From the cell containing the given text, extract its center point as [x, y] coordinate. 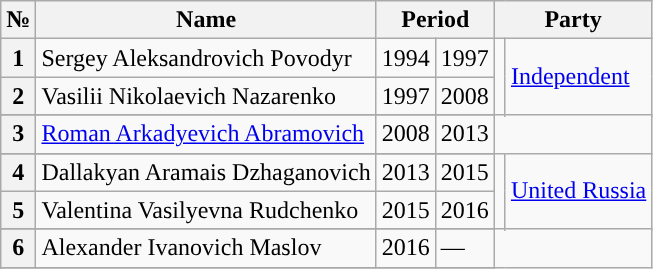
Dallakyan Aramais Dzhaganovich [206, 172]
Alexander Ivanovich Maslov [206, 248]
United Russia [578, 191]
Valentina Vasilyevna Rudchenko [206, 210]
Vasilii Nikolaevich Nazarenko [206, 96]
1994 [406, 58]
Roman Arkadyevich Abramovich [206, 134]
Party [572, 20]
№ [18, 20]
3 [18, 134]
1 [18, 58]
2 [18, 96]
Period [435, 20]
Sergey Aleksandrovich Povodyr [206, 58]
6 [18, 248]
— [464, 248]
4 [18, 172]
Independent [578, 77]
5 [18, 210]
Name [206, 20]
